Search for the cell housing the specified text and yield its [x, y] center coordinate. 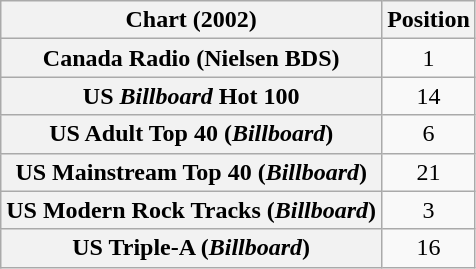
14 [429, 96]
US Adult Top 40 (Billboard) [192, 134]
US Mainstream Top 40 (Billboard) [192, 172]
21 [429, 172]
1 [429, 58]
US Triple-A (Billboard) [192, 248]
Position [429, 20]
Chart (2002) [192, 20]
6 [429, 134]
3 [429, 210]
16 [429, 248]
US Modern Rock Tracks (Billboard) [192, 210]
Canada Radio (Nielsen BDS) [192, 58]
US Billboard Hot 100 [192, 96]
